Search for the cell housing the specified text and yield its (x, y) center coordinate. 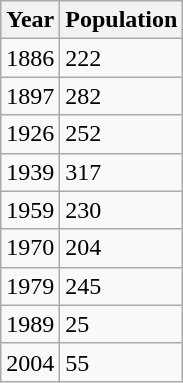
1970 (30, 248)
245 (122, 286)
1979 (30, 286)
1989 (30, 324)
1959 (30, 210)
204 (122, 248)
Year (30, 20)
222 (122, 58)
55 (122, 362)
1926 (30, 134)
230 (122, 210)
1939 (30, 172)
2004 (30, 362)
252 (122, 134)
317 (122, 172)
1886 (30, 58)
1897 (30, 96)
Population (122, 20)
25 (122, 324)
282 (122, 96)
